Find where the given text appears and provide that cell's center as [x, y] coordinate. 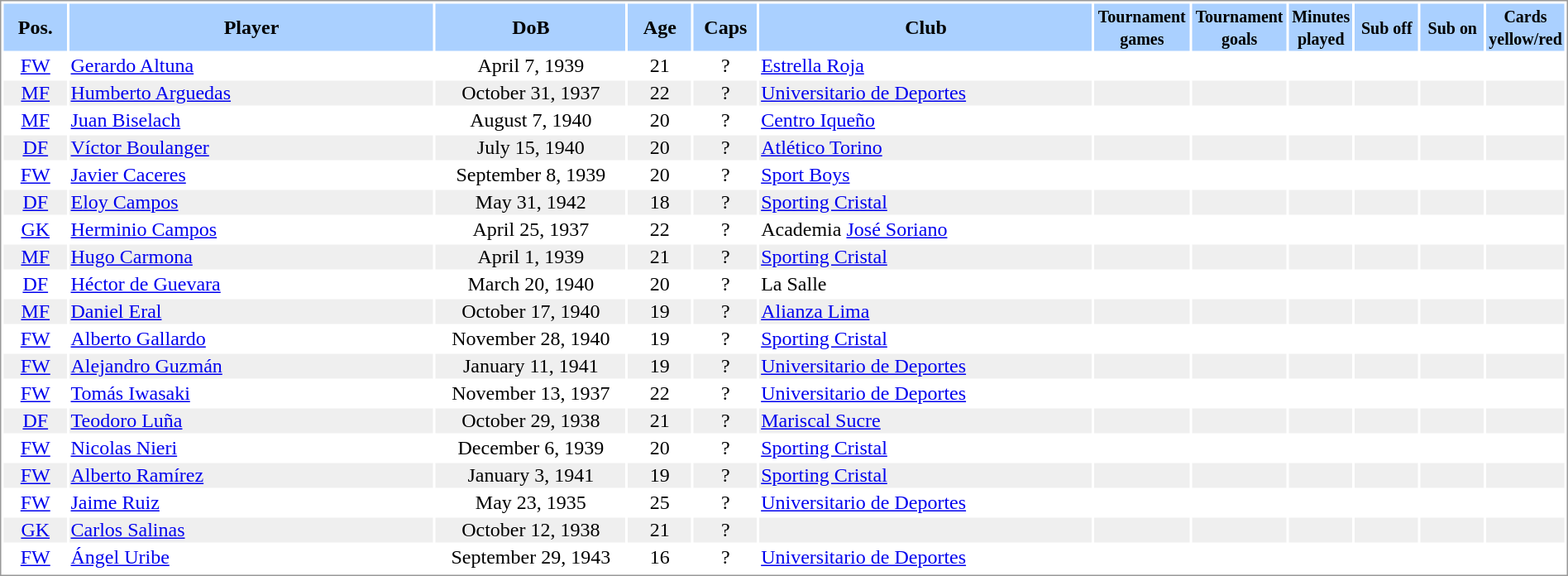
La Salle [926, 284]
Tournamentgames [1141, 26]
July 15, 1940 [531, 148]
Sport Boys [926, 175]
Mariscal Sucre [926, 421]
Daniel Eral [251, 312]
Centro Iqueño [926, 120]
Carlos Salinas [251, 530]
Alejandro Guzmán [251, 367]
Herminio Campos [251, 229]
October 31, 1937 [531, 94]
Hugo Carmona [251, 257]
DoB [531, 26]
Sub off [1386, 26]
Pos. [35, 26]
Alberto Ramírez [251, 476]
Javier Caceres [251, 175]
Minutesplayed [1322, 26]
Nicolas Nieri [251, 448]
Club [926, 26]
Estrella Roja [926, 65]
September 29, 1943 [531, 557]
Tomás Iwasaki [251, 393]
April 25, 1937 [531, 229]
Ángel Uribe [251, 557]
Caps [726, 26]
Gerardo Altuna [251, 65]
March 20, 1940 [531, 284]
January 3, 1941 [531, 476]
Jaime Ruiz [251, 502]
October 17, 1940 [531, 312]
Age [660, 26]
January 11, 1941 [531, 367]
October 12, 1938 [531, 530]
Tournamentgoals [1239, 26]
Teodoro Luña [251, 421]
Juan Biselach [251, 120]
Alberto Gallardo [251, 338]
April 7, 1939 [531, 65]
Atlético Torino [926, 148]
Humberto Arguedas [251, 94]
Cardsyellow/red [1526, 26]
18 [660, 203]
Alianza Lima [926, 312]
September 8, 1939 [531, 175]
Player [251, 26]
16 [660, 557]
May 23, 1935 [531, 502]
Víctor Boulanger [251, 148]
Eloy Campos [251, 203]
25 [660, 502]
August 7, 1940 [531, 120]
November 13, 1937 [531, 393]
November 28, 1940 [531, 338]
Academia José Soriano [926, 229]
May 31, 1942 [531, 203]
December 6, 1939 [531, 448]
Héctor de Guevara [251, 284]
April 1, 1939 [531, 257]
October 29, 1938 [531, 421]
Sub on [1452, 26]
